Pinpoint the cell where the given text exists, returning its (x, y) midpoint coordinate. 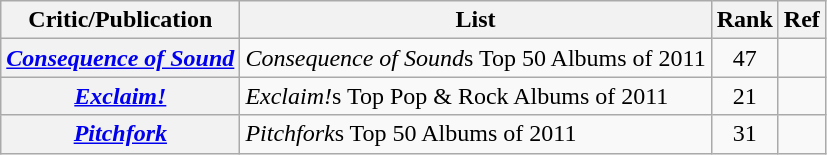
Critic/Publication (120, 20)
Pitchfork (120, 134)
31 (744, 134)
Consequence of Sound (120, 58)
47 (744, 58)
Exclaim! (120, 96)
List (476, 20)
Pitchforks Top 50 Albums of 2011 (476, 134)
Rank (744, 20)
Consequence of Sounds Top 50 Albums of 2011 (476, 58)
Exclaim!s Top Pop & Rock Albums of 2011 (476, 96)
Ref (802, 20)
21 (744, 96)
